Extract the (X, Y) coordinate from the center of the cell holding the provided text.  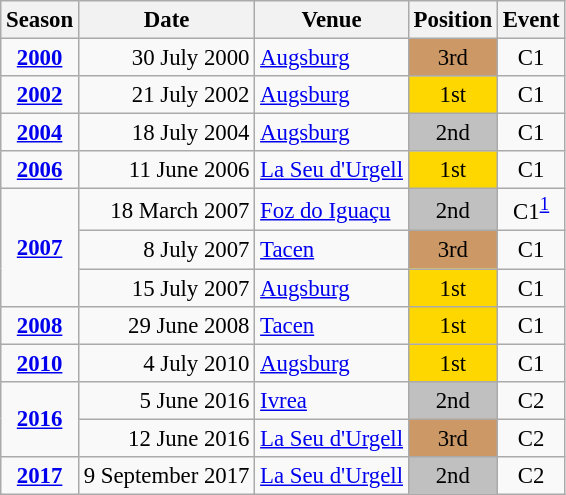
30 July 2000 (166, 58)
Venue (332, 20)
11 June 2006 (166, 170)
4 July 2010 (166, 363)
C11 (531, 210)
2002 (40, 95)
Ivrea (332, 400)
2017 (40, 476)
Season (40, 20)
18 March 2007 (166, 210)
2007 (40, 248)
2000 (40, 58)
21 July 2002 (166, 95)
2006 (40, 170)
18 July 2004 (166, 133)
Position (452, 20)
8 July 2007 (166, 250)
Foz do Iguaçu (332, 210)
2010 (40, 363)
12 June 2016 (166, 438)
29 June 2008 (166, 325)
Event (531, 20)
9 September 2017 (166, 476)
2008 (40, 325)
5 June 2016 (166, 400)
2016 (40, 418)
Date (166, 20)
15 July 2007 (166, 288)
2004 (40, 133)
